For the text-containing cell, return its midpoint in (x, y) coordinate format. 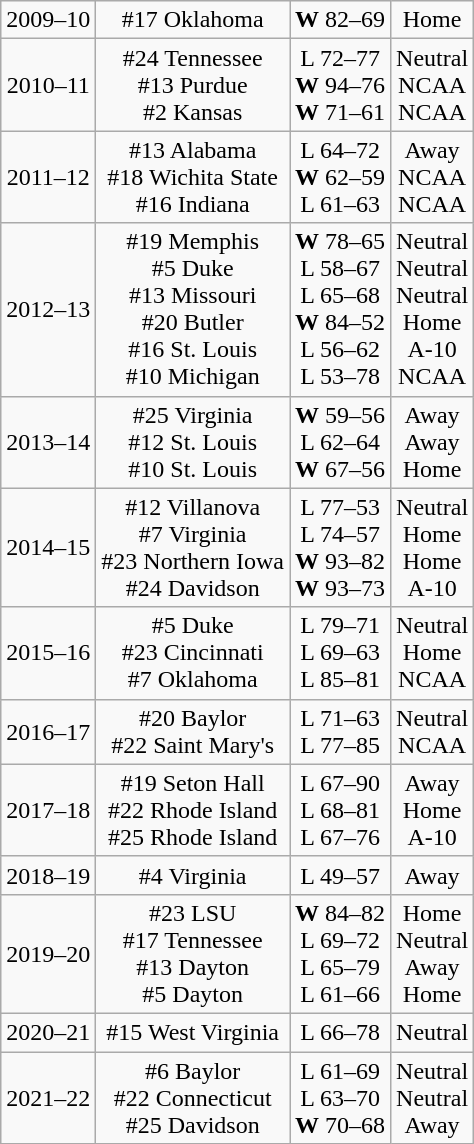
#4 Virginia (193, 875)
2016–17 (48, 732)
Away (432, 875)
2015–16 (48, 653)
L 72–77W 94–76W 71–61 (340, 85)
W 82–69 (340, 20)
2013–14 (48, 442)
AwayNCAANCAA (432, 177)
NeutralNeutralNeutralHomeA-10NCAA (432, 310)
NeutralNCAANCAA (432, 85)
#23 LSU#17 Tennessee#13 Dayton#5 Dayton (193, 954)
AwayHomeA-10 (432, 810)
#17 Oklahoma (193, 20)
#5 Duke#23 Cincinnati#7 Oklahoma (193, 653)
2012–13 (48, 310)
L 77–53L 74–57W 93–82 W 93–73 (340, 548)
2011–12 (48, 177)
#15 West Virginia (193, 1032)
NeutralHomeNCAA (432, 653)
W 84–82L 69–72L 65–79L 61–66 (340, 954)
#19 Seton Hall#22 Rhode Island#25 Rhode Island (193, 810)
#25 Virginia#12 St. Louis#10 St. Louis (193, 442)
#20 Baylor#22 Saint Mary's (193, 732)
NeutralNeutralAway (432, 1098)
#24 Tennessee#13 Purdue#2 Kansas (193, 85)
2010–11 (48, 85)
L 67–90L 68–81L 67–76 (340, 810)
2019–20 (48, 954)
NeutralHomeHomeA-10 (432, 548)
#13 Alabama#18 Wichita State#16 Indiana (193, 177)
2018–19 (48, 875)
HomeNeutralAwayHome (432, 954)
NeutralNCAA (432, 732)
Neutral (432, 1032)
L 64–72W 62–59L 61–63 (340, 177)
2017–18 (48, 810)
L 61–69L 63–70W 70–68 (340, 1098)
L 66–78 (340, 1032)
Home (432, 20)
AwayAwayHome (432, 442)
L 79–71L 69–63L 85–81 (340, 653)
#19 Memphis#5 Duke#13 Missouri#20 Butler#16 St. Louis#10 Michigan (193, 310)
#12 Villanova#7 Virginia#23 Northern Iowa#24 Davidson (193, 548)
2014–15 (48, 548)
2009–10 (48, 20)
2020–21 (48, 1032)
L 49–57 (340, 875)
W 59–56L 62–64W 67–56 (340, 442)
W 78–65L 58–67L 65–68W 84–52L 56–62L 53–78 (340, 310)
2021–22 (48, 1098)
#6 Baylor#22 Connecticut#25 Davidson (193, 1098)
L 71–63L 77–85 (340, 732)
